Extract the [X, Y] coordinate from the center of the cell holding the provided text.  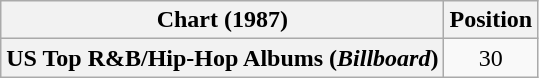
Chart (1987) [222, 20]
30 [491, 58]
Position [491, 20]
US Top R&B/Hip-Hop Albums (Billboard) [222, 58]
